Find where the given text appears and provide that cell's center as [x, y] coordinate. 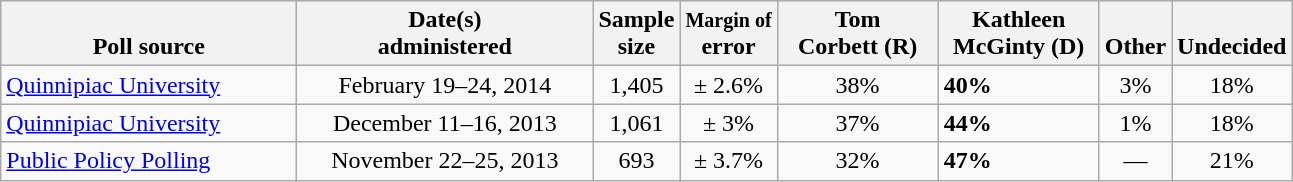
47% [1018, 161]
693 [636, 161]
December 11–16, 2013 [445, 123]
Public Policy Polling [149, 161]
November 22–25, 2013 [445, 161]
1,061 [636, 123]
3% [1135, 85]
40% [1018, 85]
TomCorbett (R) [858, 34]
44% [1018, 123]
37% [858, 123]
Other [1135, 34]
Date(s)administered [445, 34]
± 3% [728, 123]
32% [858, 161]
Undecided [1232, 34]
Poll source [149, 34]
Margin oferror [728, 34]
21% [1232, 161]
± 3.7% [728, 161]
38% [858, 85]
± 2.6% [728, 85]
1,405 [636, 85]
— [1135, 161]
February 19–24, 2014 [445, 85]
KathleenMcGinty (D) [1018, 34]
Samplesize [636, 34]
1% [1135, 123]
